Find where the given text appears and provide that cell's center as (x, y) coordinate. 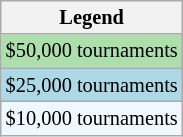
$10,000 tournaments (92, 118)
$50,000 tournaments (92, 51)
Legend (92, 17)
$25,000 tournaments (92, 85)
